Identify which cell holds the provided text, then report its [X, Y] central coordinate. 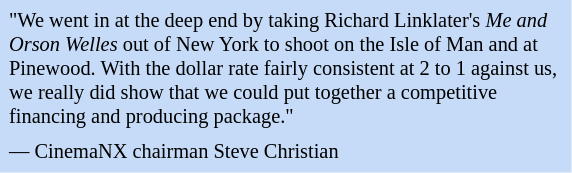
— CinemaNX chairman Steve Christian [286, 152]
